Locate the cell with the specified text and output its [X, Y] center coordinate. 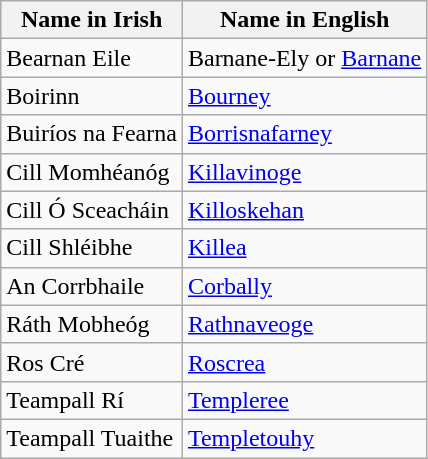
Boirinn [92, 96]
Bearnan Eile [92, 58]
Templetouhy [304, 438]
Cill Momhéanóg [92, 172]
Name in English [304, 20]
Barnane-Ely or Barnane [304, 58]
Killoskehan [304, 210]
Cill Shléibhe [92, 248]
Ráth Mobheóg [92, 324]
Ros Cré [92, 362]
Cill Ó Sceacháin [92, 210]
Templeree [304, 400]
Teampall Rí [92, 400]
Killea [304, 248]
Killavinoge [304, 172]
Corbally [304, 286]
Buiríos na Fearna [92, 134]
Borrisnafarney [304, 134]
Roscrea [304, 362]
Teampall Tuaithe [92, 438]
An Corrbhaile [92, 286]
Name in Irish [92, 20]
Rathnaveoge [304, 324]
Bourney [304, 96]
